Find where the given text appears and provide that cell's center as [X, Y] coordinate. 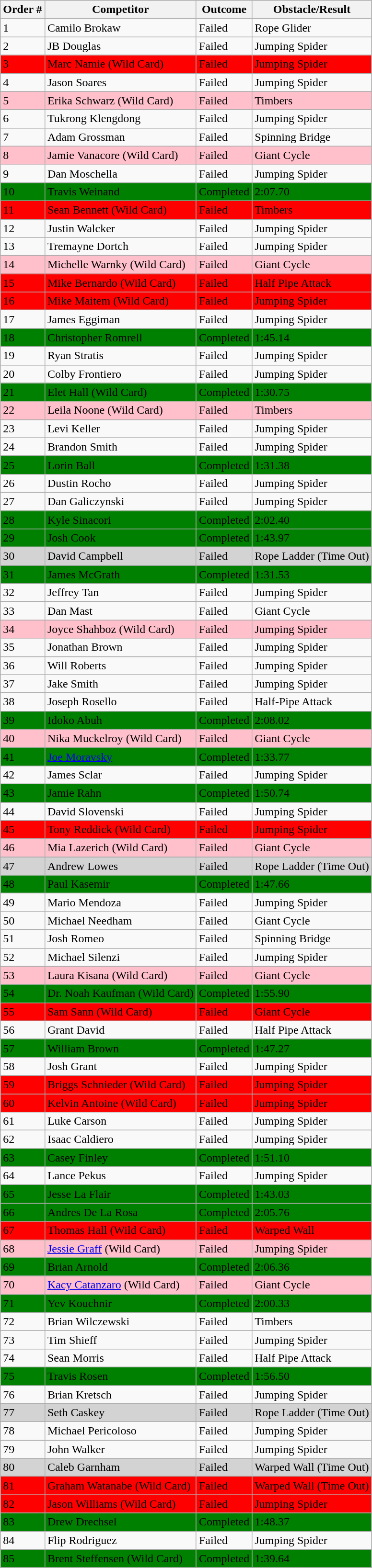
21 [23, 392]
Tony Reddick (Wild Card) [120, 830]
Mike Bernardo (Wild Card) [120, 283]
25 [23, 465]
1:50.74 [312, 793]
22 [23, 410]
Caleb Garnham [120, 1467]
Joe Moravsky [120, 756]
63 [23, 1158]
40 [23, 738]
James Eggiman [120, 319]
82 [23, 1504]
78 [23, 1431]
60 [23, 1103]
72 [23, 1321]
59 [23, 1084]
Leila Noone (Wild Card) [120, 410]
52 [23, 957]
Thomas Hall (Wild Card) [120, 1230]
44 [23, 812]
Jason Williams (Wild Card) [120, 1504]
36 [23, 666]
Josh Grant [120, 1066]
Brian Arnold [120, 1267]
47 [23, 866]
Josh Romeo [120, 939]
Andres De La Rosa [120, 1212]
2:06.36 [312, 1267]
Mario Mendoza [120, 902]
David Campbell [120, 556]
43 [23, 793]
Idoko Abuh [120, 720]
JB Douglas [120, 46]
1:43.97 [312, 538]
23 [23, 429]
Marc Namie (Wild Card) [120, 64]
Lorin Ball [120, 465]
34 [23, 629]
Colby Frontiero [120, 374]
16 [23, 301]
Sean Bennett (Wild Card) [120, 210]
Dr. Noah Kaufman (Wild Card) [120, 993]
75 [23, 1376]
76 [23, 1395]
20 [23, 374]
1:43.03 [312, 1194]
1:56.50 [312, 1376]
66 [23, 1212]
Kyle Sinacori [120, 519]
51 [23, 939]
74 [23, 1358]
Andrew Lowes [120, 866]
Flip Rodriguez [120, 1540]
1:45.14 [312, 338]
Jeffrey Tan [120, 593]
81 [23, 1486]
1:48.37 [312, 1522]
26 [23, 483]
65 [23, 1194]
Michael Pericoloso [120, 1431]
Tim Shieff [120, 1340]
1:30.75 [312, 392]
Yev Kouchnir [120, 1303]
Kacy Catanzaro (Wild Card) [120, 1285]
Joyce Shahboz (Wild Card) [120, 629]
31 [23, 575]
Michael Needham [120, 921]
Jessie Graff (Wild Card) [120, 1249]
30 [23, 556]
2:02.40 [312, 519]
Levi Keller [120, 429]
56 [23, 1030]
Mike Maitem (Wild Card) [120, 301]
11 [23, 210]
4 [23, 82]
Lance Pekus [120, 1176]
Jamie Vanacore (Wild Card) [120, 155]
Dustin Rocho [120, 483]
Brian Kretsch [120, 1395]
10 [23, 192]
Paul Kasemir [120, 884]
Order # [23, 10]
Elet Hall (Wild Card) [120, 392]
2:05.76 [312, 1212]
1:31.53 [312, 575]
1:55.90 [312, 993]
Competitor [120, 10]
Tremayne Dortch [120, 247]
61 [23, 1121]
Camilo Brokaw [120, 28]
Laura Kisana (Wild Card) [120, 975]
73 [23, 1340]
62 [23, 1139]
45 [23, 830]
54 [23, 993]
1:47.66 [312, 884]
Mia Lazerich (Wild Card) [120, 848]
Obstacle/Result [312, 10]
Brent Steffensen (Wild Card) [120, 1558]
53 [23, 975]
Brian Wilczewski [120, 1321]
Travis Rosen [120, 1376]
1:39.64 [312, 1558]
Seth Caskey [120, 1413]
Casey Finley [120, 1158]
83 [23, 1522]
80 [23, 1467]
William Brown [120, 1048]
49 [23, 902]
1:31.38 [312, 465]
Michael Silenzi [120, 957]
Erika Schwarz (Wild Card) [120, 101]
50 [23, 921]
7 [23, 137]
Travis Weinand [120, 192]
Dan Mast [120, 611]
8 [23, 155]
Sean Morris [120, 1358]
Christopher Romrell [120, 338]
71 [23, 1303]
Outcome [224, 10]
James McGrath [120, 575]
Michelle Warnky (Wild Card) [120, 265]
24 [23, 447]
1:51.10 [312, 1158]
Drew Drechsel [120, 1522]
38 [23, 702]
68 [23, 1249]
77 [23, 1413]
15 [23, 283]
35 [23, 647]
64 [23, 1176]
Rope Glider [312, 28]
42 [23, 775]
Isaac Caldiero [120, 1139]
Jason Soares [120, 82]
Justin Walcker [120, 228]
37 [23, 684]
Will Roberts [120, 666]
James Sclar [120, 775]
6 [23, 119]
57 [23, 1048]
19 [23, 356]
2:07.70 [312, 192]
2 [23, 46]
Dan Galiczynski [120, 501]
1:33.77 [312, 756]
9 [23, 173]
39 [23, 720]
Tukrong Klengdong [120, 119]
David Slovenski [120, 812]
58 [23, 1066]
Briggs Schnieder (Wild Card) [120, 1084]
32 [23, 593]
Warped Wall [312, 1230]
70 [23, 1285]
1:47.27 [312, 1048]
Joseph Rosello [120, 702]
79 [23, 1449]
84 [23, 1540]
55 [23, 1012]
85 [23, 1558]
Luke Carson [120, 1121]
27 [23, 501]
29 [23, 538]
Nika Muckelroy (Wild Card) [120, 738]
Jonathan Brown [120, 647]
1 [23, 28]
Jesse La Flair [120, 1194]
2:08.02 [312, 720]
Grant David [120, 1030]
Dan Moschella [120, 173]
Ryan Stratis [120, 356]
69 [23, 1267]
Sam Sann (Wild Card) [120, 1012]
3 [23, 64]
2:00.33 [312, 1303]
Josh Cook [120, 538]
Adam Grossman [120, 137]
28 [23, 519]
12 [23, 228]
Graham Watanabe (Wild Card) [120, 1486]
Jake Smith [120, 684]
5 [23, 101]
Half-Pipe Attack [312, 702]
Brandon Smith [120, 447]
48 [23, 884]
67 [23, 1230]
Kelvin Antoine (Wild Card) [120, 1103]
Jamie Rahn [120, 793]
46 [23, 848]
13 [23, 247]
33 [23, 611]
18 [23, 338]
17 [23, 319]
14 [23, 265]
John Walker [120, 1449]
41 [23, 756]
